Identify which cell holds the provided text, then report its [x, y] central coordinate. 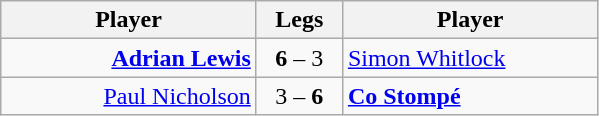
3 – 6 [299, 96]
6 – 3 [299, 58]
Paul Nicholson [129, 96]
Adrian Lewis [129, 58]
Simon Whitlock [470, 58]
Co Stompé [470, 96]
Legs [299, 20]
